Determine the (x, y) coordinate at the center of the cell enclosing the given text.  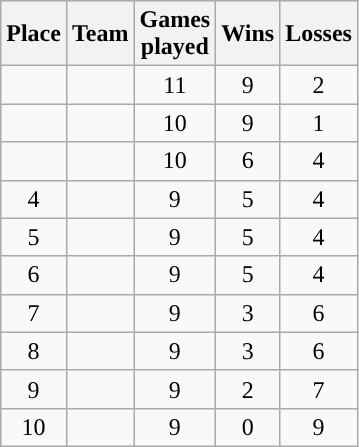
8 (34, 351)
Team (100, 34)
Wins (248, 34)
1 (319, 123)
0 (248, 427)
Place (34, 34)
Gamesplayed (175, 34)
11 (175, 85)
Losses (319, 34)
